Output the (X, Y) coordinate of the center of the cell containing the given text.  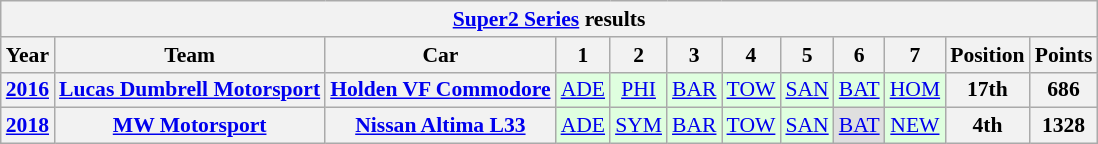
6 (860, 55)
Super2 Series results (550, 19)
MW Motorsport (190, 126)
Team (190, 55)
PHI (638, 90)
4th (987, 126)
Position (987, 55)
Year (28, 55)
3 (694, 55)
7 (916, 55)
Holden VF Commodore (440, 90)
5 (806, 55)
2 (638, 55)
Nissan Altima L33 (440, 126)
2016 (28, 90)
SYM (638, 126)
1 (583, 55)
Car (440, 55)
686 (1064, 90)
Points (1064, 55)
1328 (1064, 126)
2018 (28, 126)
NEW (916, 126)
4 (752, 55)
Lucas Dumbrell Motorsport (190, 90)
HOM (916, 90)
17th (987, 90)
